Identify which cell holds the provided text, then report its (x, y) central coordinate. 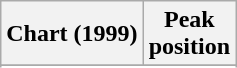
Chart (1999) (72, 34)
Peakposition (189, 34)
